Extract the [x, y] coordinate from the center of the cell holding the provided text.  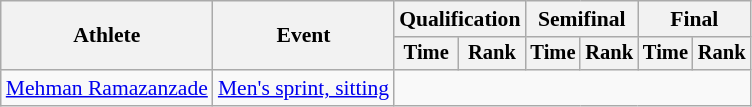
Men's sprint, sitting [304, 88]
Final [694, 19]
Athlete [107, 36]
Semifinal [581, 19]
Mehman Ramazanzade [107, 88]
Qualification [460, 19]
Event [304, 36]
